For the text-containing cell, return its midpoint in [x, y] coordinate format. 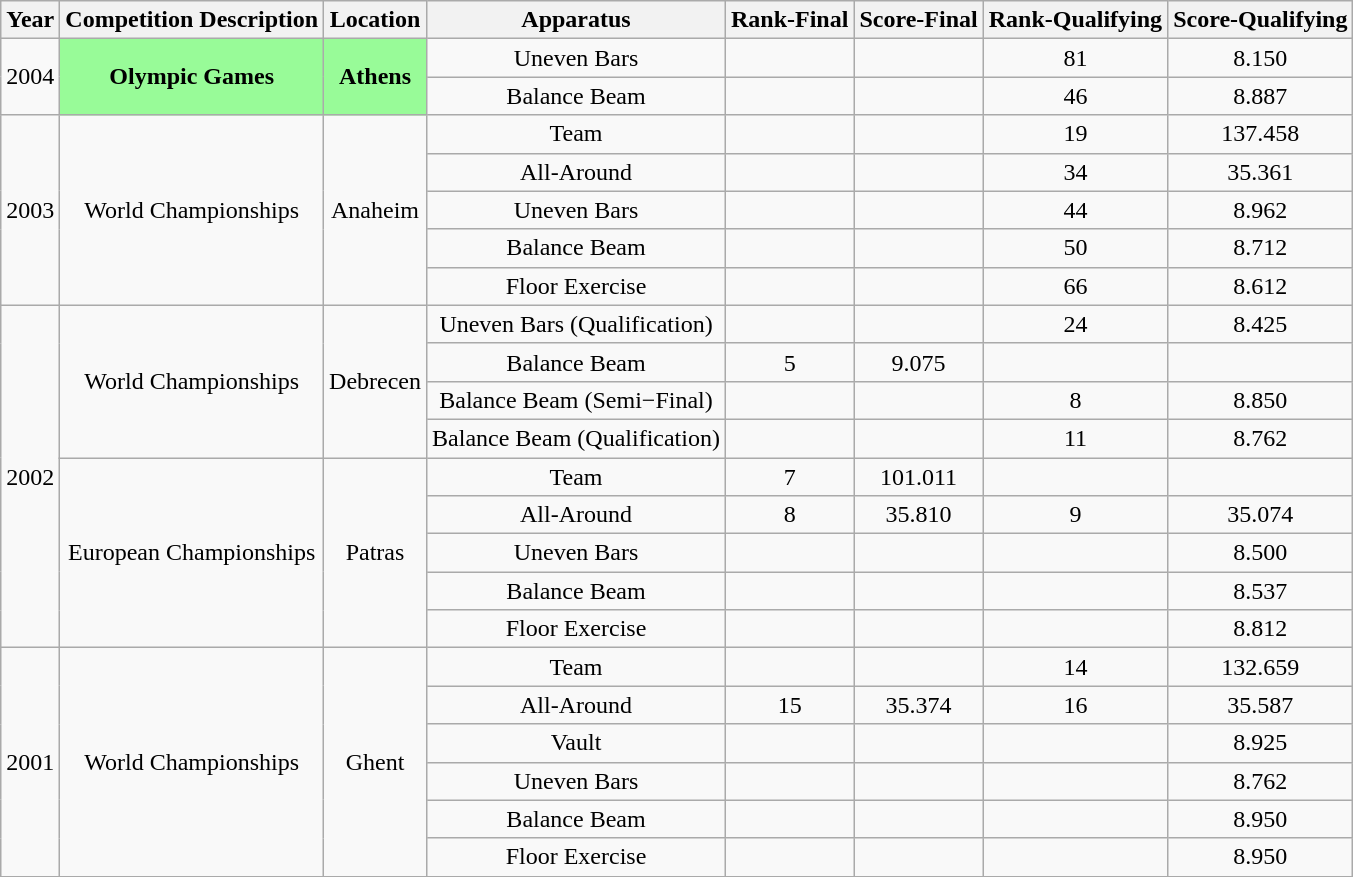
7 [789, 477]
34 [1075, 172]
Year [30, 20]
Score-Qualifying [1260, 20]
Location [376, 20]
8.425 [1260, 324]
15 [789, 705]
44 [1075, 210]
132.659 [1260, 667]
8.612 [1260, 286]
Score-Final [918, 20]
8.962 [1260, 210]
European Championships [192, 553]
2002 [30, 476]
8.887 [1260, 96]
8.500 [1260, 553]
101.011 [918, 477]
46 [1075, 96]
Vault [576, 743]
2004 [30, 77]
2001 [30, 762]
8.537 [1260, 591]
16 [1075, 705]
9 [1075, 515]
Apparatus [576, 20]
50 [1075, 248]
8.850 [1260, 400]
35.374 [918, 705]
35.810 [918, 515]
35.074 [1260, 515]
9.075 [918, 362]
24 [1075, 324]
81 [1075, 58]
66 [1075, 286]
2003 [30, 210]
Rank-Qualifying [1075, 20]
14 [1075, 667]
Balance Beam (Semi−Final) [576, 400]
Uneven Bars (Qualification) [576, 324]
8.925 [1260, 743]
8.812 [1260, 629]
5 [789, 362]
35.361 [1260, 172]
Balance Beam (Qualification) [576, 438]
35.587 [1260, 705]
Debrecen [376, 381]
8.150 [1260, 58]
Competition Description [192, 20]
Rank-Final [789, 20]
Patras [376, 553]
11 [1075, 438]
8.712 [1260, 248]
Olympic Games [192, 77]
Ghent [376, 762]
Anaheim [376, 210]
19 [1075, 134]
137.458 [1260, 134]
Athens [376, 77]
